For the text-containing cell, return its midpoint in (X, Y) coordinate format. 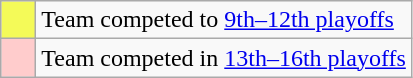
Team competed in 13th–16th playoffs (224, 58)
Team competed to 9th–12th playoffs (224, 20)
